Pinpoint the cell where the given text exists, returning its [X, Y] midpoint coordinate. 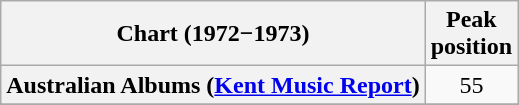
Australian Albums (Kent Music Report) [213, 85]
55 [471, 85]
Chart (1972−1973) [213, 34]
Peakposition [471, 34]
